Locate the cell with the specified text and output its [x, y] center coordinate. 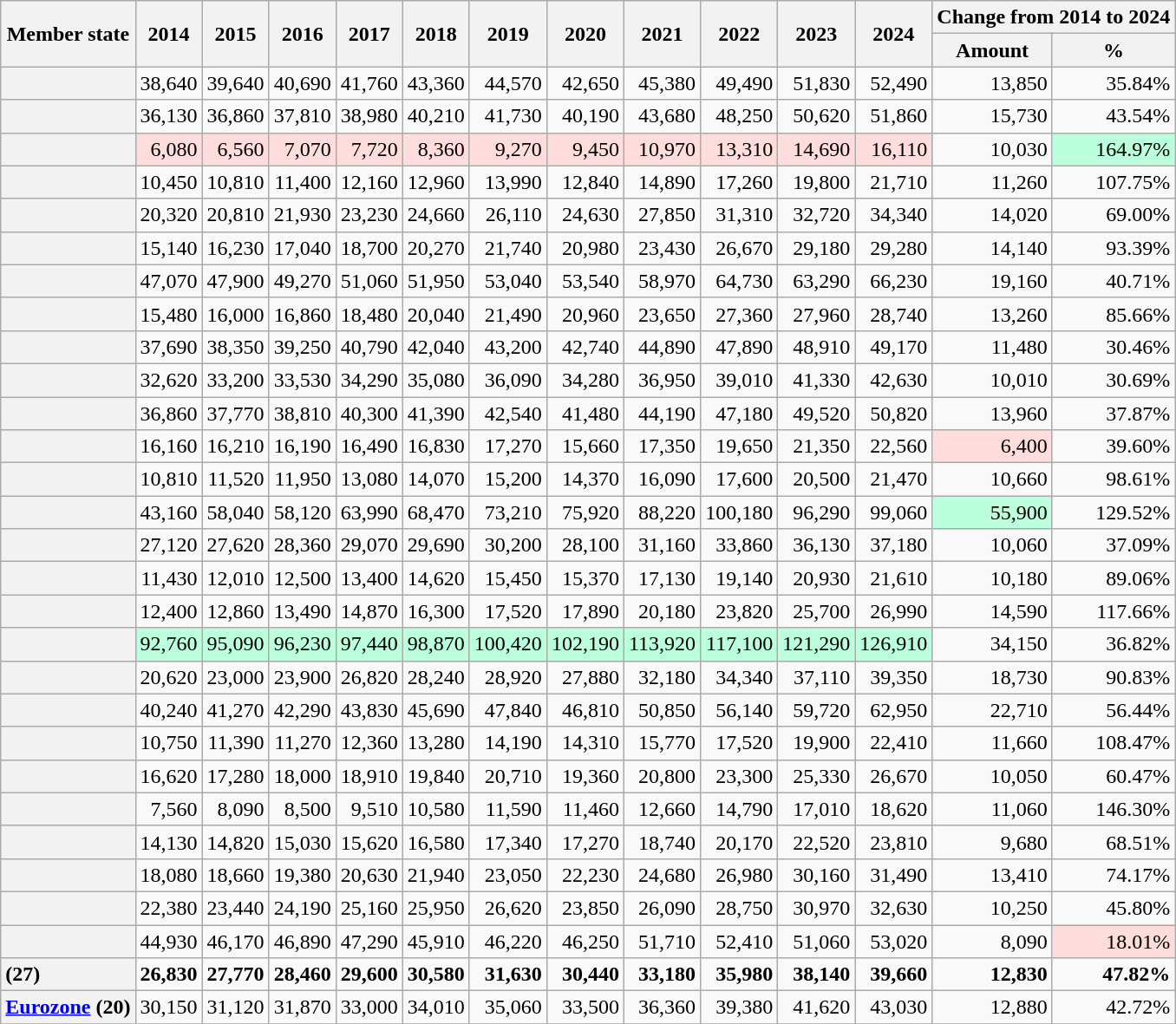
49,270 [302, 281]
89.06% [1114, 578]
22,410 [893, 743]
15,030 [302, 842]
39,010 [739, 380]
48,250 [739, 116]
30,150 [168, 1008]
38,350 [236, 347]
40,210 [435, 116]
21,740 [508, 248]
63,990 [369, 512]
49,170 [893, 347]
15,140 [168, 248]
23,300 [739, 776]
9,450 [585, 149]
37,110 [817, 677]
41,620 [817, 1008]
47,290 [369, 941]
14,190 [508, 743]
31,120 [236, 1008]
13,960 [992, 414]
23,650 [662, 314]
27,620 [236, 545]
42,540 [508, 414]
96,230 [302, 644]
12,660 [662, 809]
39,640 [236, 83]
14,790 [739, 809]
9,270 [508, 149]
49,520 [817, 414]
13,400 [369, 578]
24,660 [435, 215]
20,960 [585, 314]
2016 [302, 34]
18,740 [662, 842]
17,350 [662, 447]
64,730 [739, 281]
15,620 [369, 842]
30,160 [817, 875]
17,600 [739, 479]
Member state [68, 34]
33,500 [585, 1008]
22,710 [992, 710]
12,960 [435, 182]
75,920 [585, 512]
11,660 [992, 743]
100,420 [508, 644]
30.69% [1114, 380]
23,440 [236, 908]
27,120 [168, 545]
19,160 [992, 281]
23,850 [585, 908]
93.39% [1114, 248]
10,660 [992, 479]
29,600 [369, 975]
38,640 [168, 83]
14,370 [585, 479]
30,970 [817, 908]
2015 [236, 34]
43,030 [893, 1008]
41,730 [508, 116]
47,070 [168, 281]
21,940 [435, 875]
10,450 [168, 182]
39.60% [1114, 447]
39,250 [302, 347]
32,720 [817, 215]
16,210 [236, 447]
50,850 [662, 710]
47,890 [739, 347]
10,030 [992, 149]
15,770 [662, 743]
53,040 [508, 281]
41,270 [236, 710]
129.52% [1114, 512]
48,910 [817, 347]
35.84% [1114, 83]
96,290 [817, 512]
45,690 [435, 710]
20,270 [435, 248]
27,850 [662, 215]
90.83% [1114, 677]
39,660 [893, 975]
33,530 [302, 380]
38,980 [369, 116]
11,590 [508, 809]
15,370 [585, 578]
29,280 [893, 248]
13,850 [992, 83]
34,280 [585, 380]
34,010 [435, 1008]
51,950 [435, 281]
14,620 [435, 578]
17,890 [585, 611]
117.66% [1114, 611]
12,400 [168, 611]
42,650 [585, 83]
14,070 [435, 479]
19,380 [302, 875]
30,440 [585, 975]
97,440 [369, 644]
23,430 [662, 248]
28,740 [893, 314]
12,010 [236, 578]
19,900 [817, 743]
41,760 [369, 83]
40,190 [585, 116]
18,730 [992, 677]
45.80% [1114, 908]
11,270 [302, 743]
11,400 [302, 182]
85.66% [1114, 314]
13,310 [739, 149]
74.17% [1114, 875]
43,160 [168, 512]
18,700 [369, 248]
20,180 [662, 611]
49,490 [739, 83]
43,200 [508, 347]
66,230 [893, 281]
6,560 [236, 149]
35,980 [739, 975]
47.82% [1114, 975]
12,360 [369, 743]
62,950 [893, 710]
63,290 [817, 281]
10,180 [992, 578]
23,230 [369, 215]
19,800 [817, 182]
24,680 [662, 875]
11,060 [992, 809]
20,620 [168, 677]
14,870 [369, 611]
52,410 [739, 941]
37,180 [893, 545]
6,080 [168, 149]
13,080 [369, 479]
42,630 [893, 380]
35,060 [508, 1008]
42,740 [585, 347]
26,980 [739, 875]
40,300 [369, 414]
30.46% [1114, 347]
11,520 [236, 479]
98,870 [435, 644]
10,580 [435, 809]
16,830 [435, 447]
18,910 [369, 776]
26,620 [508, 908]
19,140 [739, 578]
45,910 [435, 941]
46,890 [302, 941]
26,110 [508, 215]
95,090 [236, 644]
12,160 [369, 182]
16,580 [435, 842]
26,820 [369, 677]
44,890 [662, 347]
43,360 [435, 83]
10,010 [992, 380]
60.47% [1114, 776]
113,920 [662, 644]
126,910 [893, 644]
20,040 [435, 314]
23,050 [508, 875]
100,180 [739, 512]
92,760 [168, 644]
17,260 [739, 182]
21,930 [302, 215]
2024 [893, 34]
2019 [508, 34]
40,790 [369, 347]
7,070 [302, 149]
20,710 [508, 776]
39,380 [739, 1008]
46,170 [236, 941]
47,180 [739, 414]
35,080 [435, 380]
58,120 [302, 512]
21,470 [893, 479]
23,900 [302, 677]
14,590 [992, 611]
41,330 [817, 380]
2018 [435, 34]
44,190 [662, 414]
% [1114, 50]
108.47% [1114, 743]
42,040 [435, 347]
25,330 [817, 776]
16,110 [893, 149]
22,230 [585, 875]
43.54% [1114, 116]
73,210 [508, 512]
12,500 [302, 578]
32,180 [662, 677]
28,750 [739, 908]
37.87% [1114, 414]
43,830 [369, 710]
53,540 [585, 281]
31,870 [302, 1008]
47,900 [236, 281]
22,520 [817, 842]
2017 [369, 34]
26,990 [893, 611]
99,060 [893, 512]
52,490 [893, 83]
20,500 [817, 479]
44,570 [508, 83]
117,100 [739, 644]
17,040 [302, 248]
12,860 [236, 611]
33,200 [236, 380]
29,180 [817, 248]
15,480 [168, 314]
15,660 [585, 447]
16,160 [168, 447]
146.30% [1114, 809]
9,680 [992, 842]
42.72% [1114, 1008]
43,680 [662, 116]
20,930 [817, 578]
36,360 [662, 1008]
59,720 [817, 710]
34,290 [369, 380]
21,350 [817, 447]
36,950 [662, 380]
32,620 [168, 380]
68,470 [435, 512]
30,200 [508, 545]
37,690 [168, 347]
17,280 [236, 776]
53,020 [893, 941]
24,190 [302, 908]
31,160 [662, 545]
7,560 [168, 809]
13,990 [508, 182]
46,220 [508, 941]
121,290 [817, 644]
23,810 [893, 842]
33,000 [369, 1008]
27,960 [817, 314]
20,320 [168, 215]
17,010 [817, 809]
25,700 [817, 611]
47,840 [508, 710]
19,840 [435, 776]
36.82% [1114, 644]
40.71% [1114, 281]
7,720 [369, 149]
50,820 [893, 414]
40,240 [168, 710]
31,630 [508, 975]
46,810 [585, 710]
16,300 [435, 611]
2023 [817, 34]
55,900 [992, 512]
18,660 [236, 875]
31,310 [739, 215]
19,360 [585, 776]
45,380 [662, 83]
2014 [168, 34]
15,200 [508, 479]
22,380 [168, 908]
13,260 [992, 314]
41,390 [435, 414]
22,560 [893, 447]
10,250 [992, 908]
16,000 [236, 314]
51,830 [817, 83]
10,060 [992, 545]
21,610 [893, 578]
14,020 [992, 215]
18.01% [1114, 941]
69.00% [1114, 215]
16,620 [168, 776]
58,970 [662, 281]
10,750 [168, 743]
14,310 [585, 743]
(27) [68, 975]
88,220 [662, 512]
11,390 [236, 743]
16,860 [302, 314]
28,460 [302, 975]
50,620 [817, 116]
6,400 [992, 447]
14,130 [168, 842]
26,830 [168, 975]
17,130 [662, 578]
16,090 [662, 479]
14,890 [662, 182]
33,860 [739, 545]
16,490 [369, 447]
23,820 [739, 611]
14,690 [817, 149]
2022 [739, 34]
17,340 [508, 842]
29,690 [435, 545]
13,410 [992, 875]
28,100 [585, 545]
Amount [992, 50]
11,430 [168, 578]
14,140 [992, 248]
2021 [662, 34]
12,880 [992, 1008]
27,880 [585, 677]
30,580 [435, 975]
12,840 [585, 182]
42,290 [302, 710]
20,800 [662, 776]
25,950 [435, 908]
58,040 [236, 512]
15,450 [508, 578]
37,810 [302, 116]
38,140 [817, 975]
10,050 [992, 776]
39,350 [893, 677]
11,260 [992, 182]
25,160 [369, 908]
18,620 [893, 809]
28,920 [508, 677]
16,230 [236, 248]
Change from 2014 to 2024 [1054, 17]
20,170 [739, 842]
29,070 [369, 545]
18,080 [168, 875]
24,630 [585, 215]
37,770 [236, 414]
164.97% [1114, 149]
20,810 [236, 215]
51,860 [893, 116]
28,240 [435, 677]
20,980 [585, 248]
23,000 [236, 677]
51,710 [662, 941]
34,150 [992, 644]
13,490 [302, 611]
20,630 [369, 875]
28,360 [302, 545]
27,770 [236, 975]
36,090 [508, 380]
10,970 [662, 149]
56.44% [1114, 710]
26,090 [662, 908]
2020 [585, 34]
14,820 [236, 842]
31,490 [893, 875]
33,180 [662, 975]
107.75% [1114, 182]
102,190 [585, 644]
16,190 [302, 447]
44,930 [168, 941]
32,630 [893, 908]
12,830 [992, 975]
11,480 [992, 347]
18,480 [369, 314]
11,950 [302, 479]
15,730 [992, 116]
68.51% [1114, 842]
98.61% [1114, 479]
27,360 [739, 314]
41,480 [585, 414]
21,490 [508, 314]
40,690 [302, 83]
9,510 [369, 809]
8,360 [435, 149]
19,650 [739, 447]
13,280 [435, 743]
Eurozone (20) [68, 1008]
8,500 [302, 809]
11,460 [585, 809]
46,250 [585, 941]
56,140 [739, 710]
21,710 [893, 182]
18,000 [302, 776]
38,810 [302, 414]
37.09% [1114, 545]
